Identify which cell holds the provided text, then report its (X, Y) central coordinate. 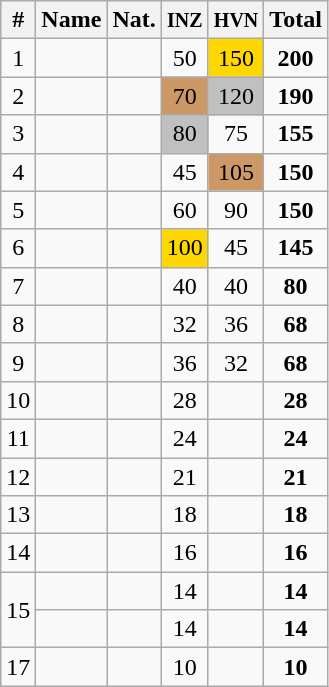
11 (18, 438)
3 (18, 134)
90 (236, 210)
Total (296, 20)
145 (296, 248)
INZ (184, 20)
Name (72, 20)
9 (18, 362)
12 (18, 477)
4 (18, 172)
# (18, 20)
17 (18, 667)
HVN (236, 20)
60 (184, 210)
50 (184, 58)
155 (296, 134)
190 (296, 96)
7 (18, 286)
5 (18, 210)
70 (184, 96)
15 (18, 610)
75 (236, 134)
8 (18, 324)
13 (18, 515)
105 (236, 172)
1 (18, 58)
Nat. (134, 20)
120 (236, 96)
6 (18, 248)
200 (296, 58)
2 (18, 96)
100 (184, 248)
